Output the [X, Y] coordinate of the center of the cell containing the given text.  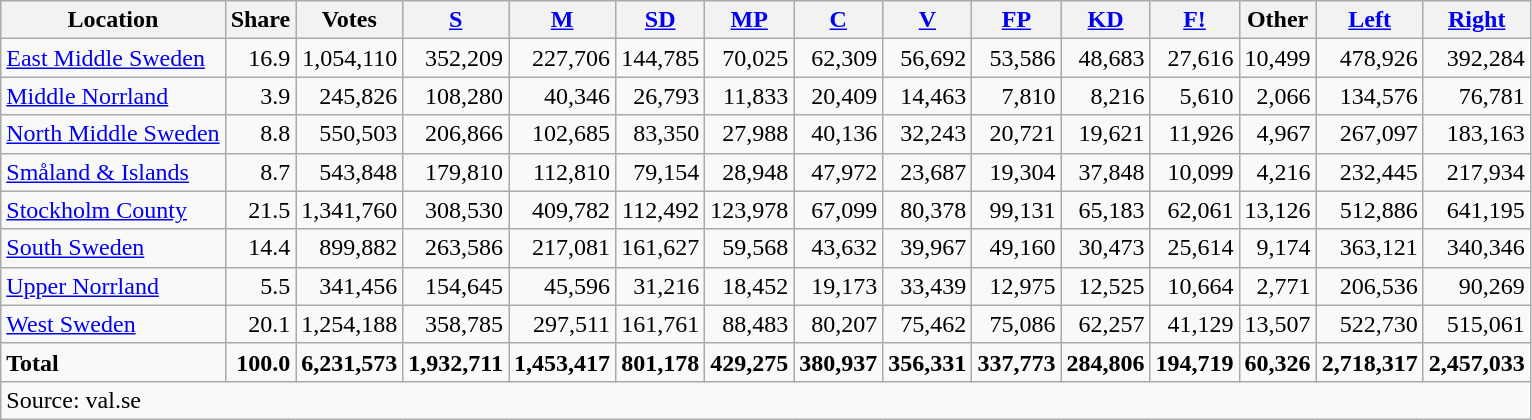
75,086 [1016, 324]
20,721 [1016, 134]
20.1 [260, 324]
10,664 [1194, 286]
47,972 [838, 172]
99,131 [1016, 210]
South Sweden [113, 248]
Middle Norrland [113, 96]
Source: val.se [766, 400]
7,810 [1016, 96]
Upper Norrland [113, 286]
144,785 [660, 58]
112,810 [562, 172]
232,445 [1370, 172]
37,848 [1106, 172]
60,326 [1278, 362]
123,978 [750, 210]
83,350 [660, 134]
M [562, 20]
Right [1476, 20]
801,178 [660, 362]
North Middle Sweden [113, 134]
Stockholm County [113, 210]
Total [113, 362]
13,507 [1278, 324]
217,081 [562, 248]
112,492 [660, 210]
88,483 [750, 324]
108,280 [456, 96]
39,967 [928, 248]
263,586 [456, 248]
12,975 [1016, 286]
MP [750, 20]
13,126 [1278, 210]
Left [1370, 20]
10,499 [1278, 58]
C [838, 20]
5,610 [1194, 96]
2,718,317 [1370, 362]
1,054,110 [350, 58]
550,503 [350, 134]
1,341,760 [350, 210]
206,536 [1370, 286]
27,988 [750, 134]
6,231,573 [350, 362]
134,576 [1370, 96]
8.8 [260, 134]
Share [260, 20]
179,810 [456, 172]
19,621 [1106, 134]
S [456, 20]
14.4 [260, 248]
2,066 [1278, 96]
12,525 [1106, 286]
267,097 [1370, 134]
31,216 [660, 286]
1,453,417 [562, 362]
F! [1194, 20]
341,456 [350, 286]
380,937 [838, 362]
515,061 [1476, 324]
28,948 [750, 172]
227,706 [562, 58]
4,967 [1278, 134]
358,785 [456, 324]
56,692 [928, 58]
27,616 [1194, 58]
161,761 [660, 324]
33,439 [928, 286]
32,243 [928, 134]
65,183 [1106, 210]
Other [1278, 20]
Votes [350, 20]
522,730 [1370, 324]
392,284 [1476, 58]
183,163 [1476, 134]
356,331 [928, 362]
11,926 [1194, 134]
308,530 [456, 210]
79,154 [660, 172]
21.5 [260, 210]
East Middle Sweden [113, 58]
8.7 [260, 172]
49,160 [1016, 248]
80,378 [928, 210]
30,473 [1106, 248]
16.9 [260, 58]
48,683 [1106, 58]
80,207 [838, 324]
23,687 [928, 172]
62,309 [838, 58]
75,462 [928, 324]
90,269 [1476, 286]
62,061 [1194, 210]
100.0 [260, 362]
11,833 [750, 96]
40,346 [562, 96]
19,173 [838, 286]
194,719 [1194, 362]
19,304 [1016, 172]
429,275 [750, 362]
102,685 [562, 134]
4,216 [1278, 172]
25,614 [1194, 248]
KD [1106, 20]
40,136 [838, 134]
V [928, 20]
1,932,711 [456, 362]
70,025 [750, 58]
284,806 [1106, 362]
43,632 [838, 248]
206,866 [456, 134]
217,934 [1476, 172]
18,452 [750, 286]
899,882 [350, 248]
161,627 [660, 248]
363,121 [1370, 248]
45,596 [562, 286]
352,209 [456, 58]
8,216 [1106, 96]
2,457,033 [1476, 362]
1,254,188 [350, 324]
FP [1016, 20]
SD [660, 20]
Location [113, 20]
Småland & Islands [113, 172]
2,771 [1278, 286]
543,848 [350, 172]
154,645 [456, 286]
3.9 [260, 96]
340,346 [1476, 248]
41,129 [1194, 324]
641,195 [1476, 210]
512,886 [1370, 210]
26,793 [660, 96]
14,463 [928, 96]
245,826 [350, 96]
297,511 [562, 324]
478,926 [1370, 58]
67,099 [838, 210]
76,781 [1476, 96]
409,782 [562, 210]
5.5 [260, 286]
9,174 [1278, 248]
59,568 [750, 248]
10,099 [1194, 172]
West Sweden [113, 324]
20,409 [838, 96]
62,257 [1106, 324]
337,773 [1016, 362]
53,586 [1016, 58]
